Pinpoint the cell where the given text exists, returning its (X, Y) midpoint coordinate. 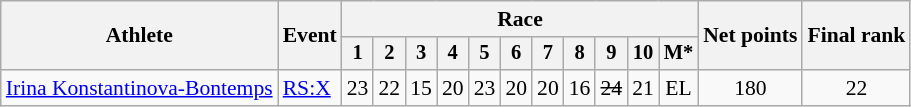
9 (611, 54)
Athlete (140, 36)
1 (358, 54)
Final rank (856, 36)
24 (611, 88)
Race (520, 19)
21 (643, 88)
7 (548, 54)
4 (453, 54)
M* (678, 54)
RS:X (310, 88)
6 (516, 54)
5 (485, 54)
16 (580, 88)
Net points (750, 36)
2 (389, 54)
10 (643, 54)
Irina Konstantinova-Bontemps (140, 88)
180 (750, 88)
EL (678, 88)
3 (421, 54)
15 (421, 88)
Event (310, 36)
8 (580, 54)
